Find where the given text appears and provide that cell's center as (x, y) coordinate. 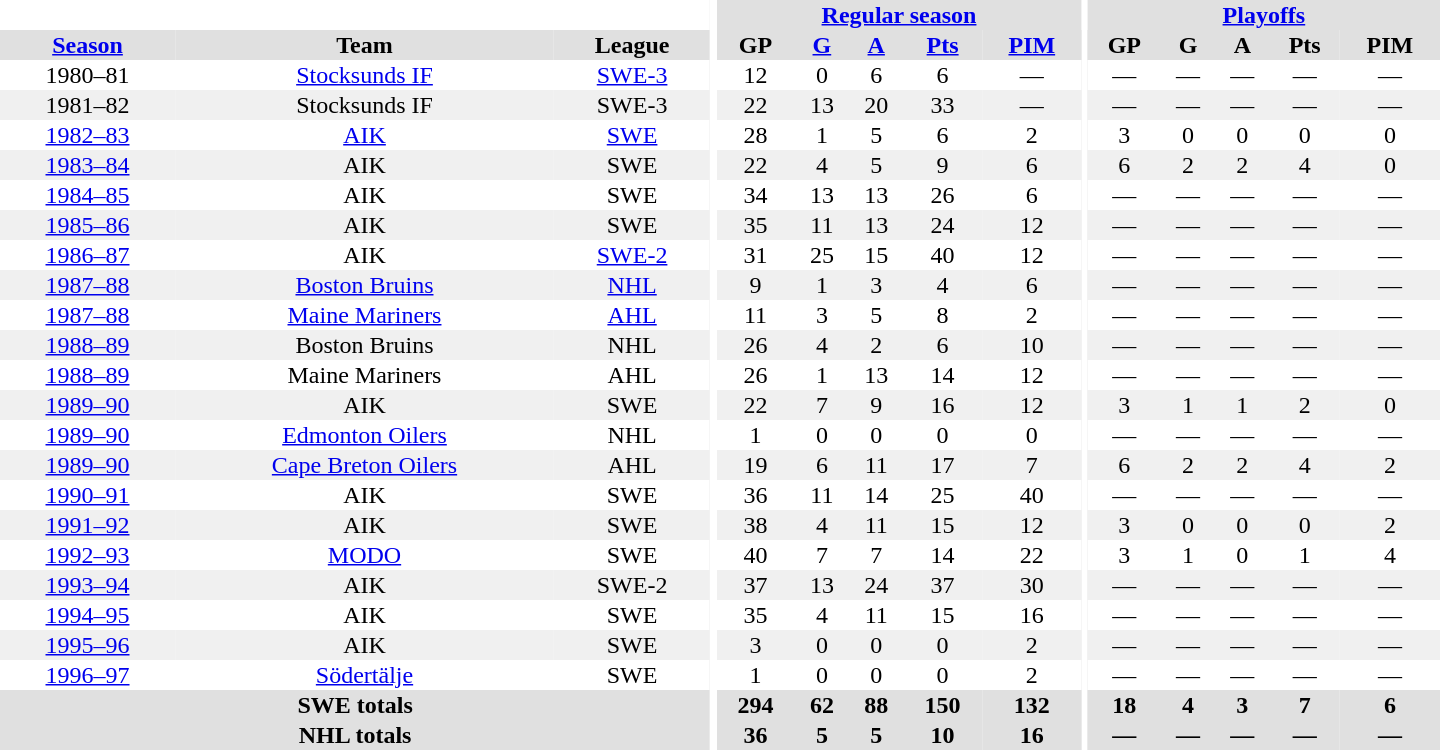
Playoffs (1264, 15)
34 (755, 195)
1996–97 (88, 675)
MODO (364, 555)
1985–86 (88, 225)
62 (822, 705)
19 (755, 465)
Edmonton Oilers (364, 435)
Cape Breton Oilers (364, 465)
294 (755, 705)
20 (876, 105)
31 (755, 255)
1995–96 (88, 645)
88 (876, 705)
38 (755, 525)
Season (88, 45)
150 (942, 705)
1981–82 (88, 105)
NHL totals (355, 735)
Regular season (899, 15)
1983–84 (88, 165)
1986–87 (88, 255)
1991–92 (88, 525)
1990–91 (88, 495)
SWE totals (355, 705)
1980–81 (88, 75)
Team (364, 45)
1982–83 (88, 135)
28 (755, 135)
30 (1032, 585)
1984–85 (88, 195)
1994–95 (88, 615)
1992–93 (88, 555)
132 (1032, 705)
League (632, 45)
1993–94 (88, 585)
8 (942, 315)
17 (942, 465)
Södertälje (364, 675)
33 (942, 105)
18 (1124, 705)
